Search for the cell housing the specified text and yield its (x, y) center coordinate. 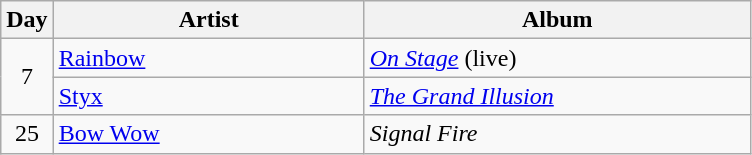
Day (27, 20)
Styx (208, 96)
Bow Wow (208, 134)
Signal Fire (557, 134)
The Grand Illusion (557, 96)
Artist (208, 20)
7 (27, 77)
25 (27, 134)
Album (557, 20)
On Stage (live) (557, 58)
Rainbow (208, 58)
